Provide the (X, Y) coordinate of the cell's center where the given text is located.  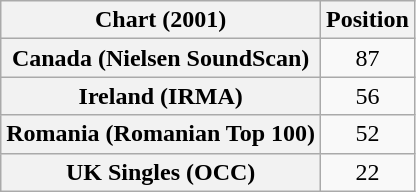
56 (368, 96)
52 (368, 134)
87 (368, 58)
Chart (2001) (161, 20)
Canada (Nielsen SoundScan) (161, 58)
UK Singles (OCC) (161, 172)
Position (368, 20)
Romania (Romanian Top 100) (161, 134)
22 (368, 172)
Ireland (IRMA) (161, 96)
